For the text-containing cell, return its midpoint in [x, y] coordinate format. 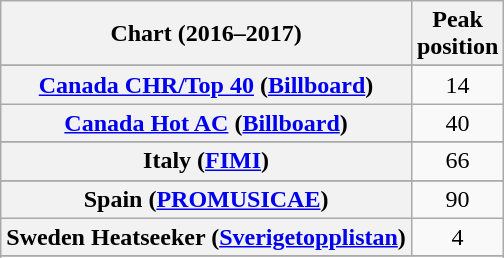
Chart (2016–2017) [206, 34]
Italy (FIMI) [206, 161]
Canada CHR/Top 40 (Billboard) [206, 85]
Canada Hot AC (Billboard) [206, 123]
66 [457, 161]
4 [457, 237]
Sweden Heatseeker (Sverigetopplistan) [206, 237]
Spain (PROMUSICAE) [206, 199]
90 [457, 199]
Peak position [457, 34]
40 [457, 123]
14 [457, 85]
